Output the [x, y] coordinate of the center of the cell containing the given text.  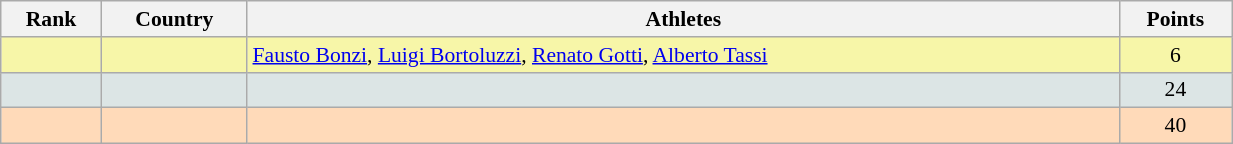
40 [1175, 126]
Points [1175, 19]
6 [1175, 55]
Fausto Bonzi, Luigi Bortoluzzi, Renato Gotti, Alberto Tassi [683, 55]
24 [1175, 90]
Athletes [683, 19]
Rank [51, 19]
Country [174, 19]
